From the cell containing the given text, extract its center point as (X, Y) coordinate. 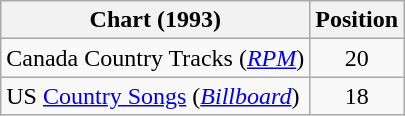
Position (357, 20)
18 (357, 96)
US Country Songs (Billboard) (156, 96)
20 (357, 58)
Canada Country Tracks (RPM) (156, 58)
Chart (1993) (156, 20)
